Capture the cell that displays the provided text and extract its (X, Y) central coordinate. 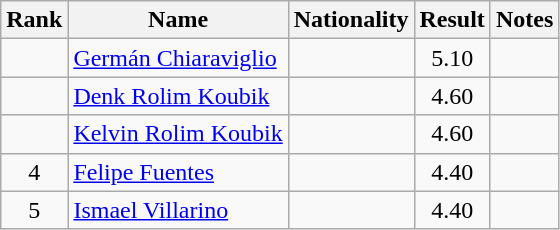
4 (34, 172)
Rank (34, 20)
Kelvin Rolim Koubik (178, 134)
5 (34, 210)
Result (452, 20)
Notes (524, 20)
Ismael Villarino (178, 210)
5.10 (452, 58)
Germán Chiaraviglio (178, 58)
Denk Rolim Koubik (178, 96)
Nationality (351, 20)
Name (178, 20)
Felipe Fuentes (178, 172)
